Pinpoint the cell where the given text exists, returning its [x, y] midpoint coordinate. 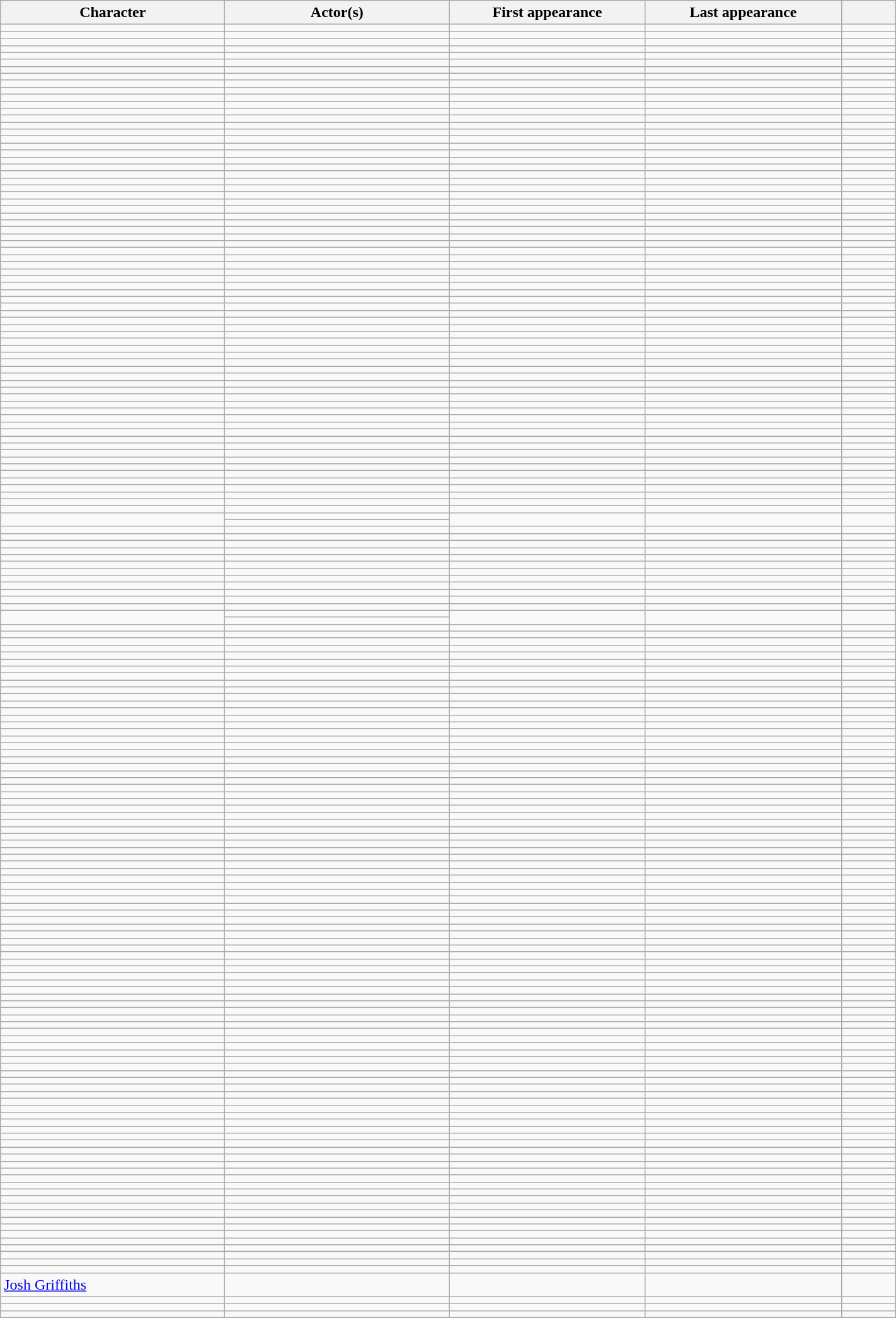
Last appearance [744, 13]
Actor(s) [337, 13]
Josh Griffiths [113, 1285]
First appearance [547, 13]
Character [113, 13]
